Pinpoint the cell where the given text exists, returning its (x, y) midpoint coordinate. 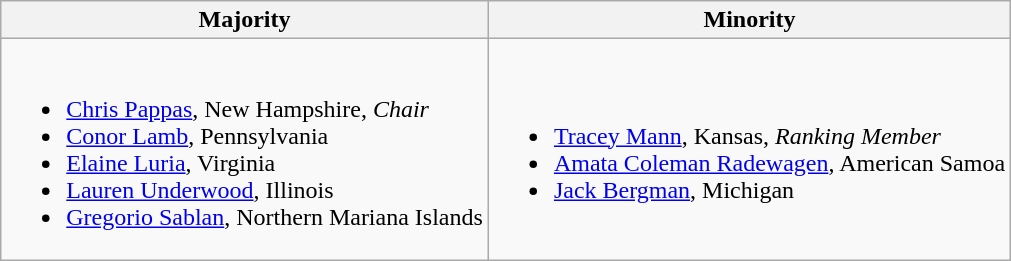
Chris Pappas, New Hampshire, ChairConor Lamb, PennsylvaniaElaine Luria, VirginiaLauren Underwood, IllinoisGregorio Sablan, Northern Mariana Islands (245, 150)
Majority (245, 20)
Minority (749, 20)
Tracey Mann, Kansas, Ranking MemberAmata Coleman Radewagen, American SamoaJack Bergman, Michigan (749, 150)
